Detect which cell encompasses the target text, then output its [X, Y] center coordinate. 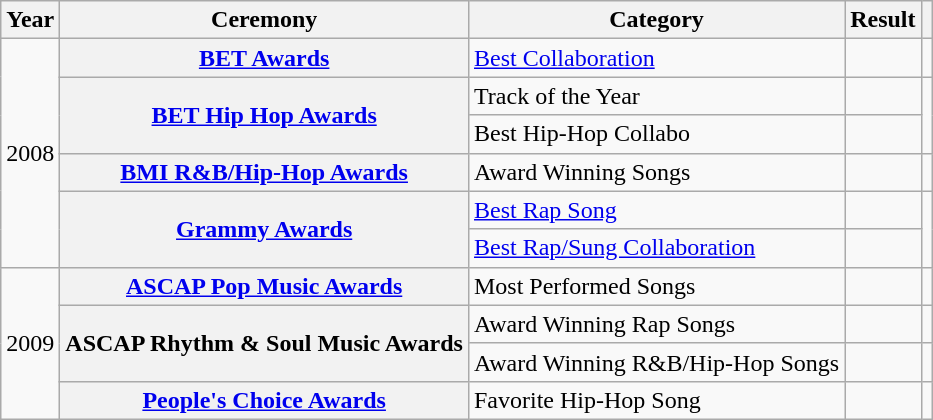
Award Winning Songs [656, 172]
2009 [30, 343]
Category [656, 20]
People's Choice Awards [264, 400]
Result [883, 20]
Favorite Hip-Hop Song [656, 400]
Award Winning Rap Songs [656, 324]
Grammy Awards [264, 229]
BET Awards [264, 58]
ASCAP Rhythm & Soul Music Awards [264, 343]
BMI R&B/Hip-Hop Awards [264, 172]
Best Hip-Hop Collabo [656, 134]
Ceremony [264, 20]
ASCAP Pop Music Awards [264, 286]
Track of the Year [656, 96]
Best Collaboration [656, 58]
BET Hip Hop Awards [264, 115]
Award Winning R&B/Hip-Hop Songs [656, 362]
Best Rap Song [656, 210]
Best Rap/Sung Collaboration [656, 248]
Most Performed Songs [656, 286]
2008 [30, 153]
Year [30, 20]
